For the text-containing cell, return its midpoint in (x, y) coordinate format. 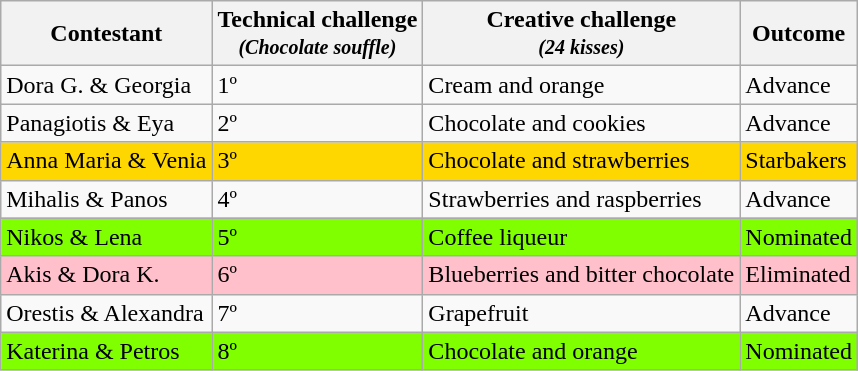
Chocolate and cookies (582, 123)
Starbakers (799, 161)
6º (318, 275)
3º (318, 161)
Dora G. & Georgia (106, 85)
Grapefruit (582, 313)
5º (318, 237)
Mihalis & Panos (106, 199)
Orestis & Alexandra (106, 313)
Contestant (106, 34)
Outcome (799, 34)
1º (318, 85)
Blueberries and bitter chocolate (582, 275)
Akis & Dora K. (106, 275)
8º (318, 351)
7º (318, 313)
Creative challenge(24 kisses) (582, 34)
Anna Maria & Venia (106, 161)
Chocolate and strawberries (582, 161)
Coffee liqueur (582, 237)
Technical challenge(Chocolate souffle) (318, 34)
4º (318, 199)
Panagiotis & Eya (106, 123)
2º (318, 123)
Eliminated (799, 275)
Katerina & Petros (106, 351)
Cream and orange (582, 85)
Nikos & Lena (106, 237)
Strawberries and raspberries (582, 199)
Chocolate and orange (582, 351)
